Capture the cell that displays the provided text and extract its (X, Y) central coordinate. 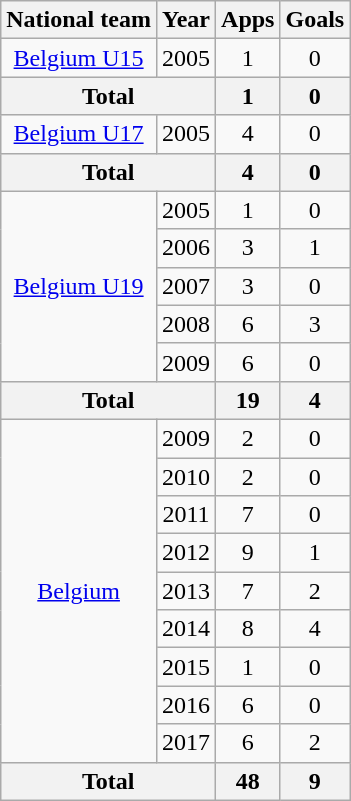
2011 (186, 515)
48 (248, 781)
Belgium U15 (79, 58)
Goals (315, 20)
2017 (186, 743)
Apps (248, 20)
2006 (186, 248)
National team (79, 20)
2010 (186, 477)
Belgium U17 (79, 134)
Year (186, 20)
2007 (186, 286)
2012 (186, 553)
2008 (186, 324)
19 (248, 400)
2015 (186, 667)
2014 (186, 629)
Belgium U19 (79, 286)
2016 (186, 705)
8 (248, 629)
2013 (186, 591)
Belgium (79, 590)
